Capture the cell that displays the provided text and extract its (X, Y) central coordinate. 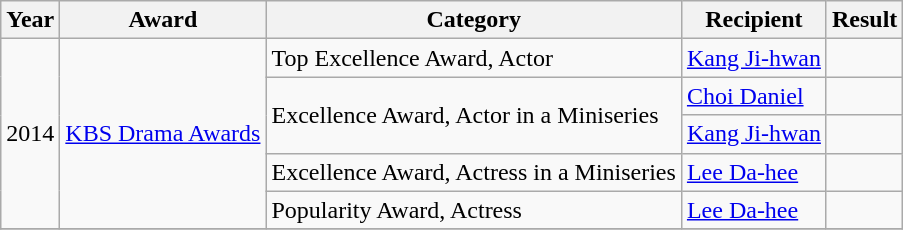
Result (864, 20)
KBS Drama Awards (163, 134)
Popularity Award, Actress (474, 210)
Year (30, 20)
Choi Daniel (754, 96)
Recipient (754, 20)
Excellence Award, Actress in a Miniseries (474, 172)
Award (163, 20)
2014 (30, 134)
Top Excellence Award, Actor (474, 58)
Excellence Award, Actor in a Miniseries (474, 115)
Category (474, 20)
